Determine the (X, Y) coordinate at the center of the cell enclosing the given text.  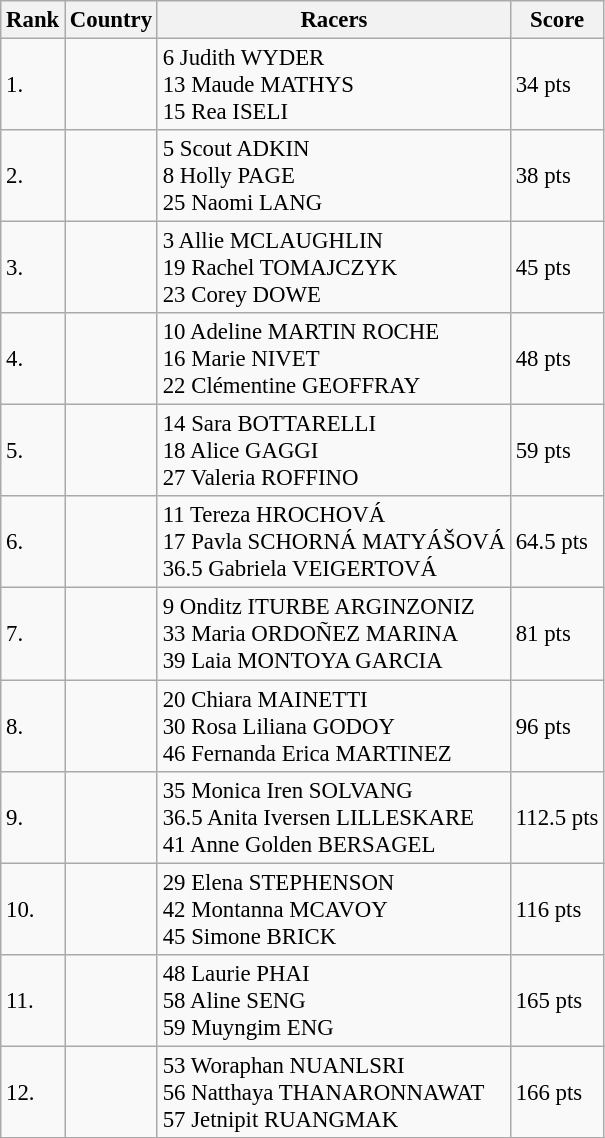
59 pts (556, 451)
Score (556, 20)
166 pts (556, 1092)
34 pts (556, 85)
3. (33, 268)
2. (33, 176)
165 pts (556, 1000)
Rank (33, 20)
9 Onditz ITURBE ARGINZONIZ33 Maria ORDOÑEZ MARINA39 Laia MONTOYA GARCIA (334, 634)
116 pts (556, 909)
9. (33, 817)
14 Sara BOTTARELLI18 Alice GAGGI27 Valeria ROFFINO (334, 451)
53 Woraphan NUANLSRI56 Natthaya THANARONNAWAT57 Jetnipit RUANGMAK (334, 1092)
45 pts (556, 268)
5 Scout ADKIN8 Holly PAGE25 Naomi LANG (334, 176)
12. (33, 1092)
20 Chiara MAINETTI30 Rosa Liliana GODOY46 Fernanda Erica MARTINEZ (334, 726)
5. (33, 451)
6. (33, 542)
7. (33, 634)
Country (112, 20)
112.5 pts (556, 817)
81 pts (556, 634)
11. (33, 1000)
35 Monica Iren SOLVANG36.5 Anita Iversen LILLESKARE41 Anne Golden BERSAGEL (334, 817)
38 pts (556, 176)
3 Allie MCLAUGHLIN19 Rachel TOMAJCZYK23 Corey DOWE (334, 268)
10 Adeline MARTIN ROCHE16 Marie NIVET22 Clémentine GEOFFRAY (334, 359)
48 Laurie PHAI58 Aline SENG59 Muyngim ENG (334, 1000)
6 Judith WYDER13 Maude MATHYS15 Rea ISELI (334, 85)
48 pts (556, 359)
10. (33, 909)
Racers (334, 20)
11 Tereza HROCHOVÁ17 Pavla SCHORNÁ MATYÁŠOVÁ36.5 Gabriela VEIGERTOVÁ (334, 542)
96 pts (556, 726)
64.5 pts (556, 542)
1. (33, 85)
29 Elena STEPHENSON42 Montanna MCAVOY45 Simone BRICK (334, 909)
4. (33, 359)
8. (33, 726)
